Search for the cell housing the specified text and yield its [x, y] center coordinate. 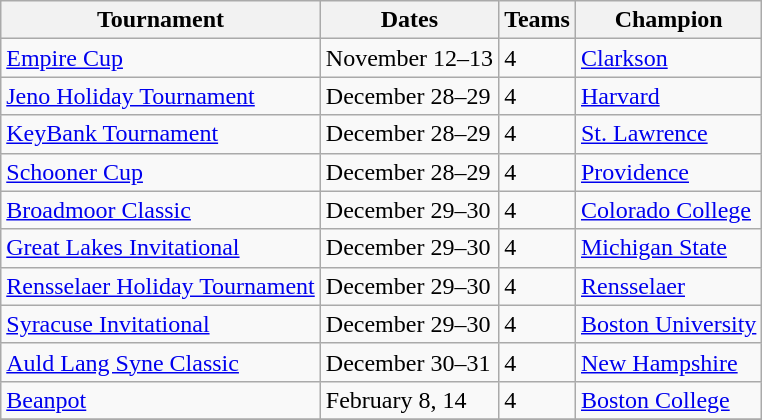
St. Lawrence [668, 134]
Dates [409, 20]
Champion [668, 20]
December 30–31 [409, 362]
Providence [668, 172]
Auld Lang Syne Classic [161, 362]
Syracuse Invitational [161, 324]
Rensselaer Holiday Tournament [161, 286]
Harvard [668, 96]
Great Lakes Invitational [161, 248]
Michigan State [668, 248]
Schooner Cup [161, 172]
Clarkson [668, 58]
Tournament [161, 20]
Boston University [668, 324]
Beanpot [161, 400]
New Hampshire [668, 362]
Teams [538, 20]
February 8, 14 [409, 400]
Broadmoor Classic [161, 210]
KeyBank Tournament [161, 134]
Empire Cup [161, 58]
Boston College [668, 400]
Rensselaer [668, 286]
Colorado College [668, 210]
Jeno Holiday Tournament [161, 96]
November 12–13 [409, 58]
